Scan for the cell matching the given text and deliver its [X, Y] coordinate at center. 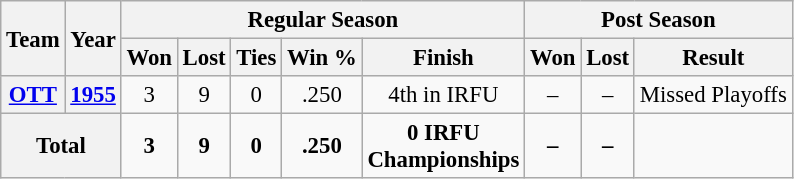
OTT [33, 95]
Ties [256, 58]
Missed Playoffs [713, 95]
Year [93, 38]
Result [713, 58]
0 IRFUChampionships [444, 146]
Post Season [658, 20]
Team [33, 38]
1955 [93, 95]
Total [61, 146]
Finish [444, 58]
4th in IRFU [444, 95]
Regular Season [323, 20]
Win % [322, 58]
